Find where the given text appears and provide that cell's center as [X, Y] coordinate. 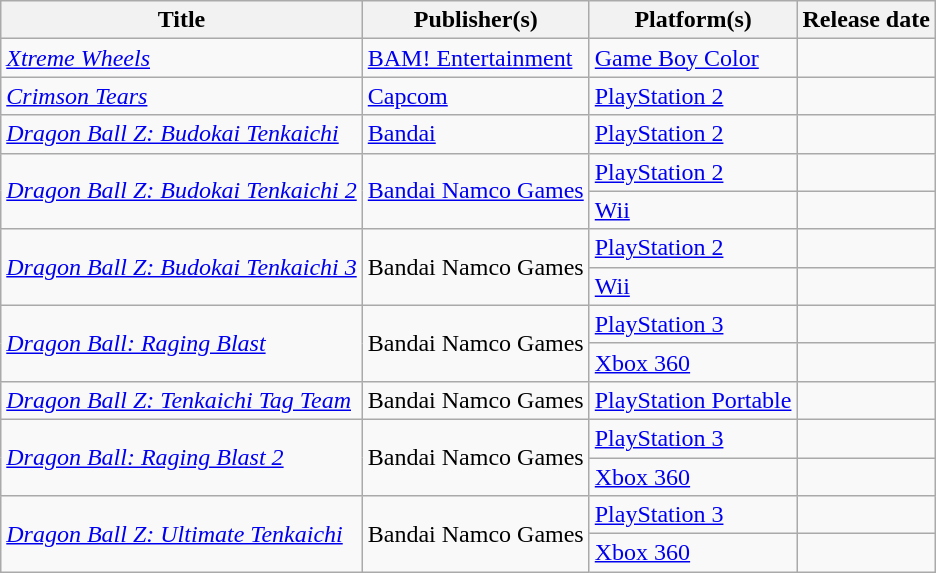
Dragon Ball Z: Tenkaichi Tag Team [182, 400]
Dragon Ball Z: Budokai Tenkaichi 3 [182, 267]
Xtreme Wheels [182, 58]
Game Boy Color [693, 58]
BAM! Entertainment [476, 58]
Capcom [476, 96]
Dragon Ball Z: Ultimate Tenkaichi [182, 534]
Dragon Ball: Raging Blast 2 [182, 457]
Bandai [476, 134]
PlayStation Portable [693, 400]
Title [182, 20]
Platform(s) [693, 20]
Publisher(s) [476, 20]
Dragon Ball: Raging Blast [182, 343]
Dragon Ball Z: Budokai Tenkaichi [182, 134]
Dragon Ball Z: Budokai Tenkaichi 2 [182, 191]
Release date [866, 20]
Crimson Tears [182, 96]
